Detect which cell encompasses the target text, then output its (x, y) center coordinate. 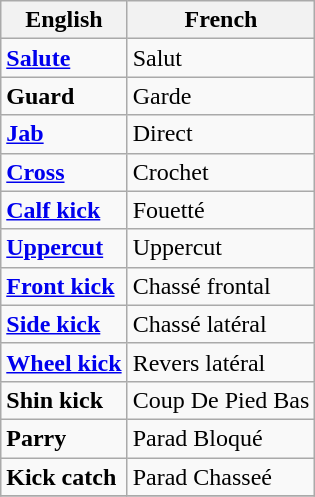
Fouetté (221, 210)
Shin kick (64, 400)
Side kick (64, 324)
Direct (221, 134)
Jab (64, 134)
Guard (64, 96)
Front kick (64, 286)
French (221, 20)
Salut (221, 58)
Calf kick (64, 210)
Chassé frontal (221, 286)
Parad Chasseé (221, 477)
Coup De Pied Bas (221, 400)
Wheel kick (64, 362)
Parad Bloqué (221, 438)
Kick catch (64, 477)
Parry (64, 438)
Garde (221, 96)
Crochet (221, 172)
English (64, 20)
Revers latéral (221, 362)
Chassé latéral (221, 324)
Cross (64, 172)
Salute (64, 58)
